Provide the (X, Y) coordinate of the cell's center where the given text is located.  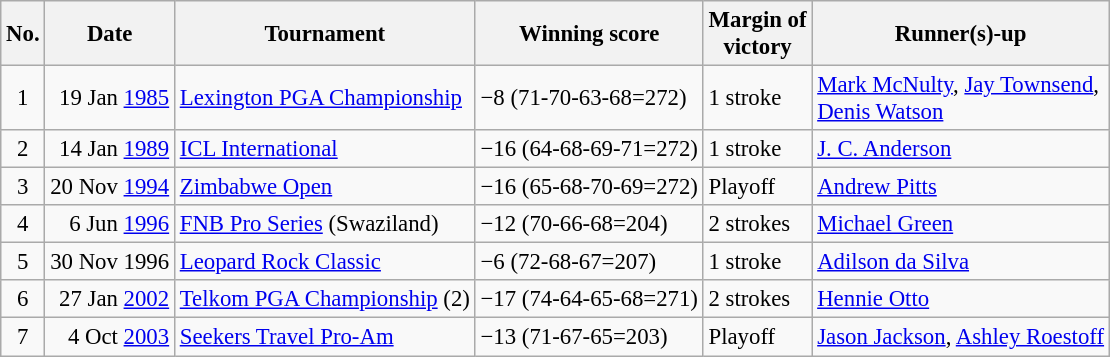
Michael Green (960, 224)
−13 (71-67-65=203) (589, 337)
−16 (65-68-70-69=272) (589, 187)
2 (23, 149)
Tournament (324, 34)
7 (23, 337)
5 (23, 262)
Zimbabwe Open (324, 187)
J. C. Anderson (960, 149)
3 (23, 187)
1 (23, 98)
6 (23, 299)
−17 (74-64-65-68=271) (589, 299)
Hennie Otto (960, 299)
Lexington PGA Championship (324, 98)
−6 (72-68-67=207) (589, 262)
No. (23, 34)
Seekers Travel Pro-Am (324, 337)
FNB Pro Series (Swaziland) (324, 224)
−16 (64-68-69-71=272) (589, 149)
14 Jan 1989 (110, 149)
ICL International (324, 149)
4 (23, 224)
Telkom PGA Championship (2) (324, 299)
Mark McNulty, Jay Townsend, Denis Watson (960, 98)
Date (110, 34)
20 Nov 1994 (110, 187)
Leopard Rock Classic (324, 262)
30 Nov 1996 (110, 262)
−8 (71-70-63-68=272) (589, 98)
Jason Jackson, Ashley Roestoff (960, 337)
6 Jun 1996 (110, 224)
Adilson da Silva (960, 262)
−12 (70-66-68=204) (589, 224)
Andrew Pitts (960, 187)
Winning score (589, 34)
Runner(s)-up (960, 34)
Margin ofvictory (758, 34)
19 Jan 1985 (110, 98)
4 Oct 2003 (110, 337)
27 Jan 2002 (110, 299)
